Scan for the cell matching the given text and deliver its (x, y) coordinate at center. 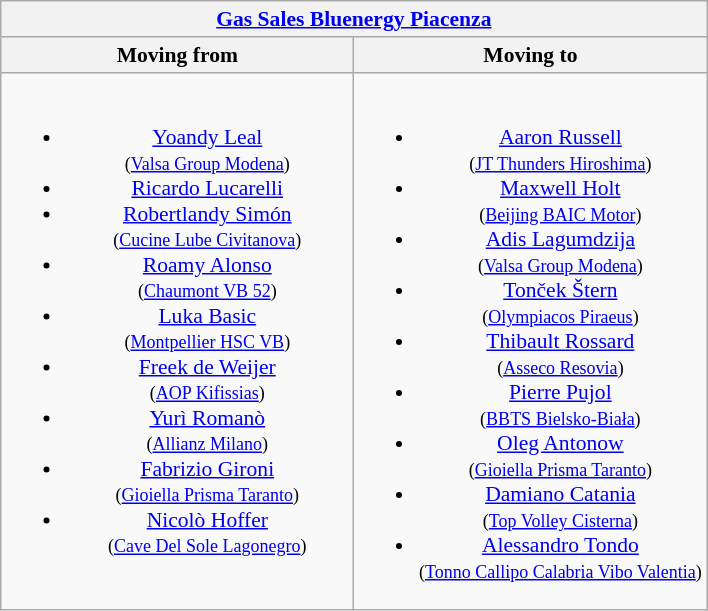
Moving from (178, 55)
Gas Sales Bluenergy Piacenza (354, 19)
Moving to (530, 55)
